Identify which cell holds the provided text, then report its [X, Y] central coordinate. 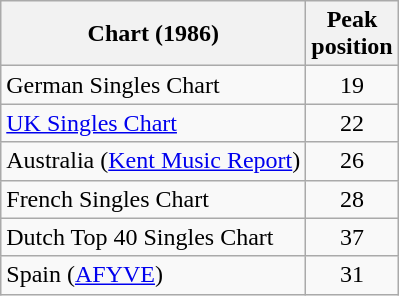
Spain (AFYVE) [154, 275]
Australia (Kent Music Report) [154, 161]
26 [352, 161]
French Singles Chart [154, 199]
19 [352, 85]
German Singles Chart [154, 85]
Dutch Top 40 Singles Chart [154, 237]
37 [352, 237]
31 [352, 275]
28 [352, 199]
Peakposition [352, 34]
Chart (1986) [154, 34]
UK Singles Chart [154, 123]
22 [352, 123]
